Detect which cell encompasses the target text, then output its (X, Y) center coordinate. 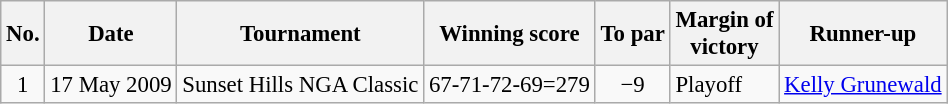
To par (632, 34)
Runner-up (863, 34)
67-71-72-69=279 (510, 85)
Sunset Hills NGA Classic (300, 85)
Kelly Grunewald (863, 85)
Margin ofvictory (724, 34)
17 May 2009 (111, 85)
−9 (632, 85)
Playoff (724, 85)
Winning score (510, 34)
Date (111, 34)
Tournament (300, 34)
No. (23, 34)
1 (23, 85)
